Provide the [x, y] coordinate of the cell's center where the given text is located.  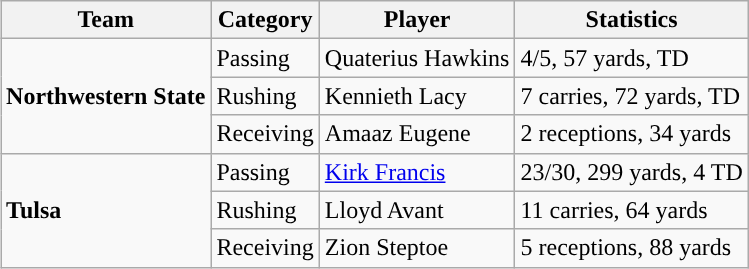
Lloyd Avant [417, 210]
4/5, 57 yards, TD [632, 58]
7 carries, 72 yards, TD [632, 96]
Team [106, 20]
11 carries, 64 yards [632, 210]
23/30, 299 yards, 4 TD [632, 172]
Category [265, 20]
Kennieth Lacy [417, 96]
Quaterius Hawkins [417, 58]
Statistics [632, 20]
5 receptions, 88 yards [632, 248]
Kirk Francis [417, 172]
Tulsa [106, 210]
2 receptions, 34 yards [632, 134]
Northwestern State [106, 96]
Player [417, 20]
Zion Steptoe [417, 248]
Amaaz Eugene [417, 134]
